Extract the [X, Y] coordinate from the center of the cell holding the provided text.  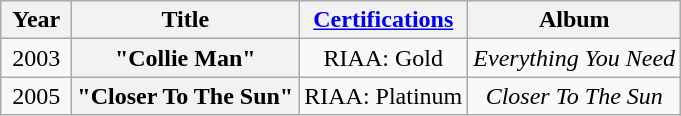
Album [574, 20]
RIAA: Platinum [384, 96]
RIAA: Gold [384, 58]
Closer To The Sun [574, 96]
Everything You Need [574, 58]
"Collie Man" [186, 58]
Title [186, 20]
"Closer To The Sun" [186, 96]
Certifications [384, 20]
2005 [36, 96]
Year [36, 20]
2003 [36, 58]
